For the text-containing cell, return its midpoint in [X, Y] coordinate format. 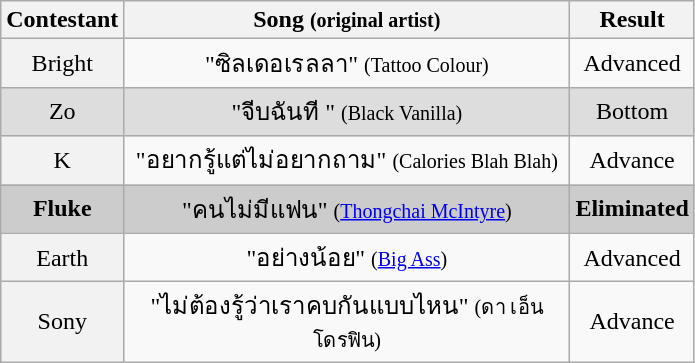
"คนไม่มีแฟน" (Thongchai McIntyre) [347, 208]
"ไม่ต้องรู้ว่าเราคบกันแบบไหน" (ดา เอ็นโดรฟิน) [347, 322]
"อยากรู้แต่ไม่อยากถาม" (Calories Blah Blah) [347, 160]
Eliminated [632, 208]
"จีบฉันที " (Black Vanilla) [347, 112]
Zo [62, 112]
"ซิลเดอเรลลา" (Tattoo Colour) [347, 64]
Bottom [632, 112]
K [62, 160]
Contestant [62, 20]
Result [632, 20]
Earth [62, 258]
"อย่างน้อย" (Big Ass) [347, 258]
Fluke [62, 208]
Bright [62, 64]
Song (original artist) [347, 20]
Sony [62, 322]
